Find where the given text appears and provide that cell's center as (x, y) coordinate. 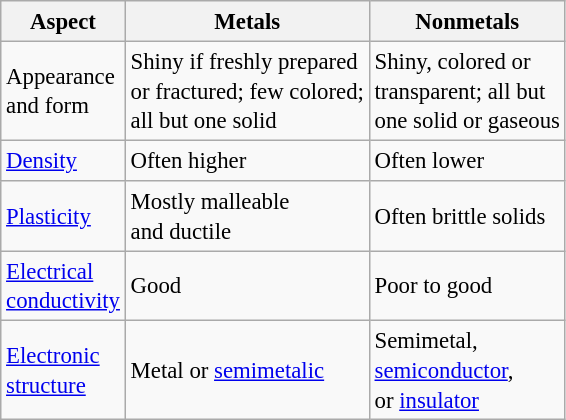
Mostly malleableand ductile (247, 216)
Density (63, 161)
Aspect (63, 21)
Nonmetals (467, 21)
Poor to good (467, 286)
Metals (247, 21)
Shiny, colored ortransparent; all butone solid or gaseous (467, 90)
Semimetal,semiconductor,or insulator (467, 370)
Often lower (467, 161)
Plasticity (63, 216)
Metal or semimetalic (247, 370)
Shiny if freshly preparedor fractured; few colored;all but one solid (247, 90)
Often brittle solids (467, 216)
Good (247, 286)
Electronicstructure (63, 370)
Electricalconductivity (63, 286)
Often higher (247, 161)
Appearanceand form (63, 90)
